From the cell containing the given text, extract its center point as (x, y) coordinate. 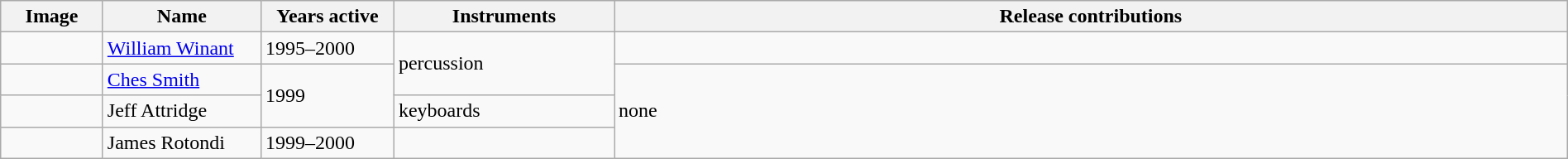
Ches Smith (182, 79)
James Rotondi (182, 142)
none (1090, 111)
Years active (327, 17)
Instruments (504, 17)
1999–2000 (327, 142)
keyboards (504, 111)
Image (52, 17)
percussion (504, 64)
William Winant (182, 48)
Name (182, 17)
1995–2000 (327, 48)
Release contributions (1090, 17)
Jeff Attridge (182, 111)
1999 (327, 95)
